From the cell containing the given text, extract its center point as (X, Y) coordinate. 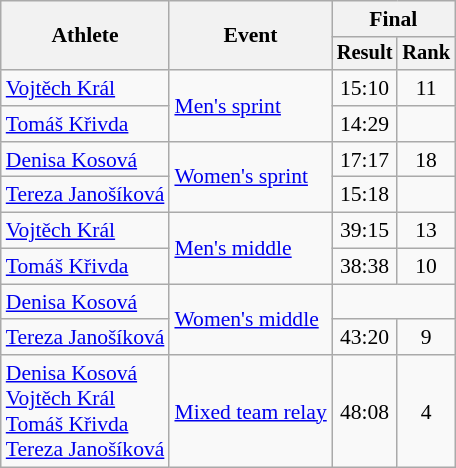
18 (426, 160)
43:20 (365, 338)
Denisa KosováVojtěch KrálTomáš KřivdaTereza Janošíková (86, 411)
38:38 (365, 267)
11 (426, 88)
14:29 (365, 124)
Event (250, 36)
4 (426, 411)
Men's sprint (250, 106)
10 (426, 267)
39:15 (365, 231)
15:18 (365, 195)
Women's sprint (250, 178)
9 (426, 338)
Men's middle (250, 248)
Final (394, 19)
Rank (426, 54)
Result (365, 54)
48:08 (365, 411)
17:17 (365, 160)
15:10 (365, 88)
Women's middle (250, 320)
13 (426, 231)
Athlete (86, 36)
Mixed team relay (250, 411)
